Search for the cell housing the specified text and yield its [X, Y] center coordinate. 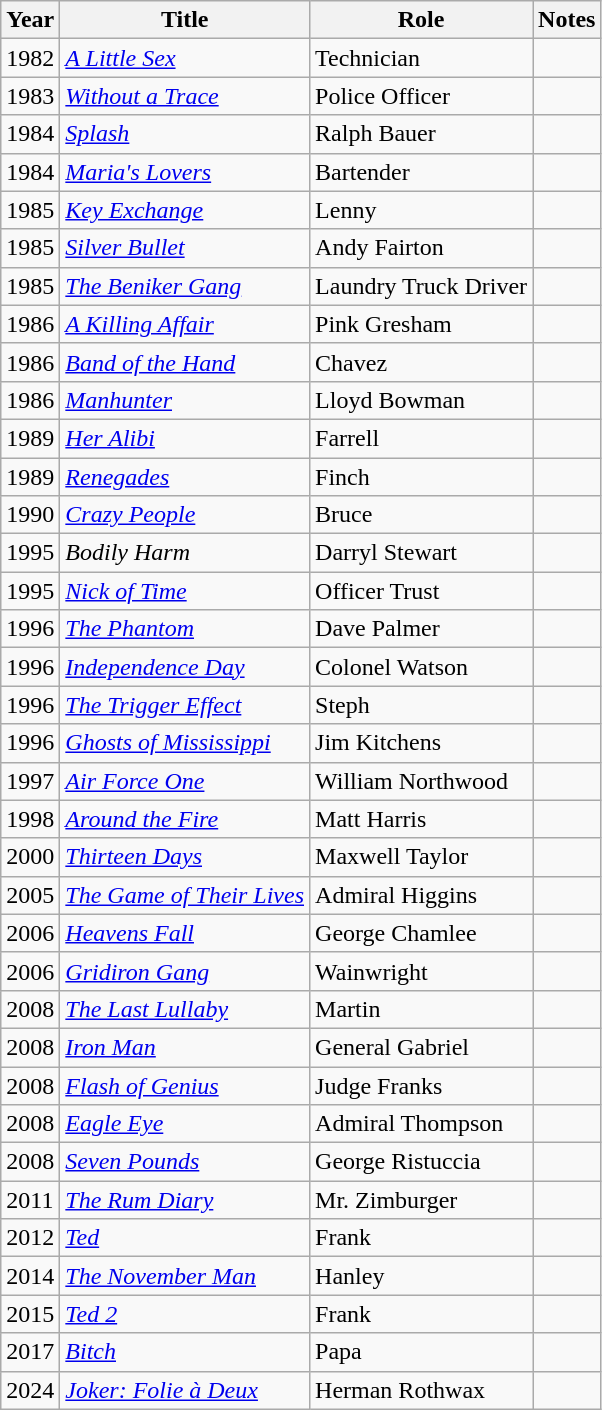
Judge Franks [422, 1085]
Hanley [422, 1276]
Officer Trust [422, 591]
Papa [422, 1352]
Maxwell Taylor [422, 857]
1990 [30, 515]
Key Exchange [185, 210]
Ted [185, 1238]
2024 [30, 1390]
Silver Bullet [185, 248]
The Last Lullaby [185, 1009]
Ted 2 [185, 1314]
Seven Pounds [185, 1162]
2012 [30, 1238]
Matt Harris [422, 819]
Joker: Folie à Deux [185, 1390]
Lloyd Bowman [422, 400]
Iron Man [185, 1047]
William Northwood [422, 781]
Manhunter [185, 400]
Air Force One [185, 781]
The Rum Diary [185, 1200]
Gridiron Gang [185, 971]
George Chamlee [422, 933]
Year [30, 20]
The Trigger Effect [185, 705]
Ghosts of Mississippi [185, 743]
2014 [30, 1276]
Andy Fairton [422, 248]
Steph [422, 705]
Admiral Thompson [422, 1124]
Colonel Watson [422, 667]
Bodily Harm [185, 553]
Heavens Fall [185, 933]
1998 [30, 819]
1982 [30, 58]
Role [422, 20]
Bartender [422, 172]
A Killing Affair [185, 324]
2000 [30, 857]
Eagle Eye [185, 1124]
Jim Kitchens [422, 743]
Splash [185, 134]
Notes [567, 20]
Her Alibi [185, 438]
2017 [30, 1352]
Wainwright [422, 971]
Chavez [422, 362]
Admiral Higgins [422, 895]
Pink Gresham [422, 324]
Without a Trace [185, 96]
Around the Fire [185, 819]
Thirteen Days [185, 857]
Dave Palmer [422, 629]
Title [185, 20]
2011 [30, 1200]
Herman Rothwax [422, 1390]
Bitch [185, 1352]
1983 [30, 96]
Band of the Hand [185, 362]
The Phantom [185, 629]
The Game of Their Lives [185, 895]
Darryl Stewart [422, 553]
Mr. Zimburger [422, 1200]
1997 [30, 781]
Laundry Truck Driver [422, 286]
Nick of Time [185, 591]
Police Officer [422, 96]
General Gabriel [422, 1047]
Maria's Lovers [185, 172]
The November Man [185, 1276]
Renegades [185, 477]
Technician [422, 58]
Martin [422, 1009]
George Ristuccia [422, 1162]
The Beniker Gang [185, 286]
Lenny [422, 210]
Farrell [422, 438]
A Little Sex [185, 58]
Flash of Genius [185, 1085]
2015 [30, 1314]
Crazy People [185, 515]
Bruce [422, 515]
Independence Day [185, 667]
2005 [30, 895]
Ralph Bauer [422, 134]
Finch [422, 477]
